From the cell containing the given text, extract its center point as (x, y) coordinate. 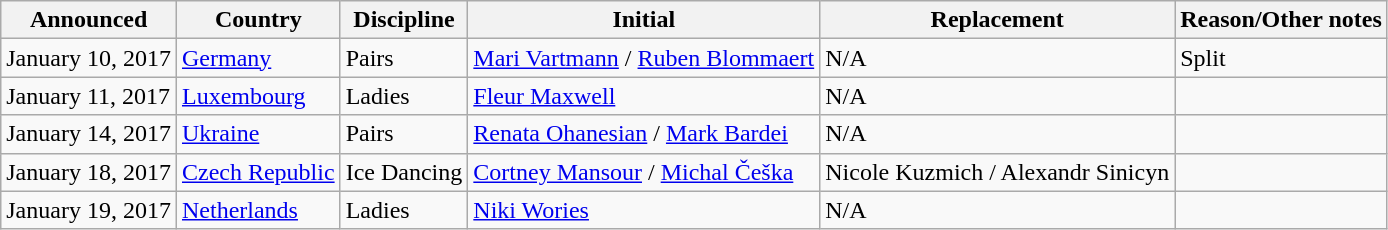
Czech Republic (258, 172)
Mari Vartmann / Ruben Blommaert (644, 58)
Nicole Kuzmich / Alexandr Sinicyn (998, 172)
Niki Wories (644, 210)
January 10, 2017 (89, 58)
Fleur Maxwell (644, 96)
Split (1282, 58)
Discipline (404, 20)
January 14, 2017 (89, 134)
Reason/Other notes (1282, 20)
January 19, 2017 (89, 210)
Renata Ohanesian / Mark Bardei (644, 134)
Luxembourg (258, 96)
Ukraine (258, 134)
Initial (644, 20)
Country (258, 20)
Announced (89, 20)
Cortney Mansour / Michal Češka (644, 172)
Replacement (998, 20)
Germany (258, 58)
January 11, 2017 (89, 96)
Netherlands (258, 210)
January 18, 2017 (89, 172)
Ice Dancing (404, 172)
